Return (X, Y) of the center of cell containing provided text 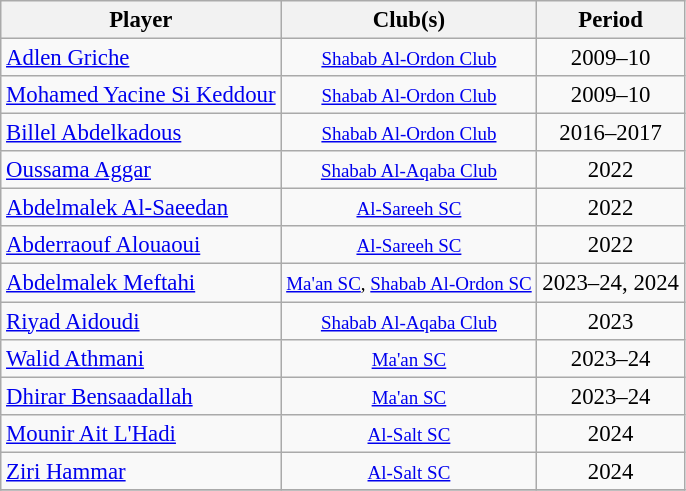
Walid Athmani (141, 358)
Oussama Aggar (141, 170)
Billel Abdelkadous (141, 133)
2016–2017 (610, 133)
Abderraouf Alouaoui (141, 245)
Mohamed Yacine Si Keddour (141, 95)
Period (610, 20)
Mounir Ait L'Hadi (141, 433)
Club(s) (409, 20)
2023 (610, 321)
Ziri Hammar (141, 471)
Player (141, 20)
Dhirar Bensaadallah (141, 396)
Ma'an SC, Shabab Al-Ordon SC (409, 283)
Abdelmalek Meftahi (141, 283)
Adlen Griche (141, 58)
Riyad Aidoudi (141, 321)
Abdelmalek Al-Saeedan (141, 208)
2023–24, 2024 (610, 283)
